From the cell containing the given text, extract its center point as (x, y) coordinate. 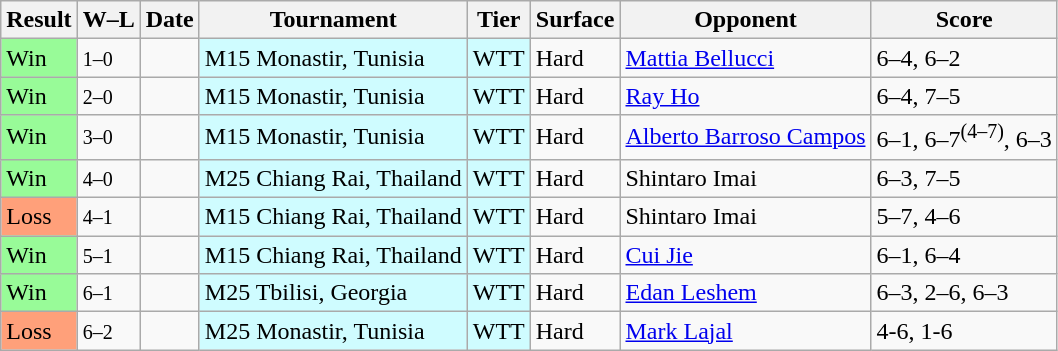
4–1 (108, 217)
Mark Lajal (746, 331)
Score (964, 20)
6–2 (108, 331)
M25 Chiang Rai, Thailand (333, 178)
W–L (108, 20)
1–0 (108, 58)
5–1 (108, 255)
5–7, 4–6 (964, 217)
6–1 (108, 293)
Cui Jie (746, 255)
Date (170, 20)
Ray Ho (746, 96)
Mattia Bellucci (746, 58)
Result (39, 20)
Surface (575, 20)
M25 Monastir, Tunisia (333, 331)
M25 Tbilisi, Georgia (333, 293)
6–4, 7–5 (964, 96)
4-6, 1-6 (964, 331)
Tournament (333, 20)
6–3, 2–6, 6–3 (964, 293)
Alberto Barroso Campos (746, 138)
3–0 (108, 138)
Edan Leshem (746, 293)
6–1, 6–7(4–7), 6–3 (964, 138)
6–3, 7–5 (964, 178)
6–4, 6–2 (964, 58)
2–0 (108, 96)
6–1, 6–4 (964, 255)
Tier (498, 20)
Opponent (746, 20)
4–0 (108, 178)
